For the text-containing cell, return its midpoint in (X, Y) coordinate format. 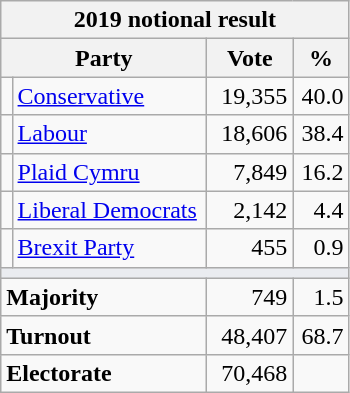
455 (250, 248)
% (321, 58)
Vote (250, 58)
Labour (110, 134)
16.2 (321, 172)
Brexit Party (110, 248)
48,407 (250, 335)
18,606 (250, 134)
Party (104, 58)
2019 notional result (175, 20)
Plaid Cymru (110, 172)
0.9 (321, 248)
Electorate (104, 373)
Majority (104, 297)
70,468 (250, 373)
40.0 (321, 96)
68.7 (321, 335)
Liberal Democrats (110, 210)
2,142 (250, 210)
4.4 (321, 210)
1.5 (321, 297)
7,849 (250, 172)
749 (250, 297)
Conservative (110, 96)
38.4 (321, 134)
19,355 (250, 96)
Turnout (104, 335)
